Output the [x, y] coordinate of the center of the cell containing the given text.  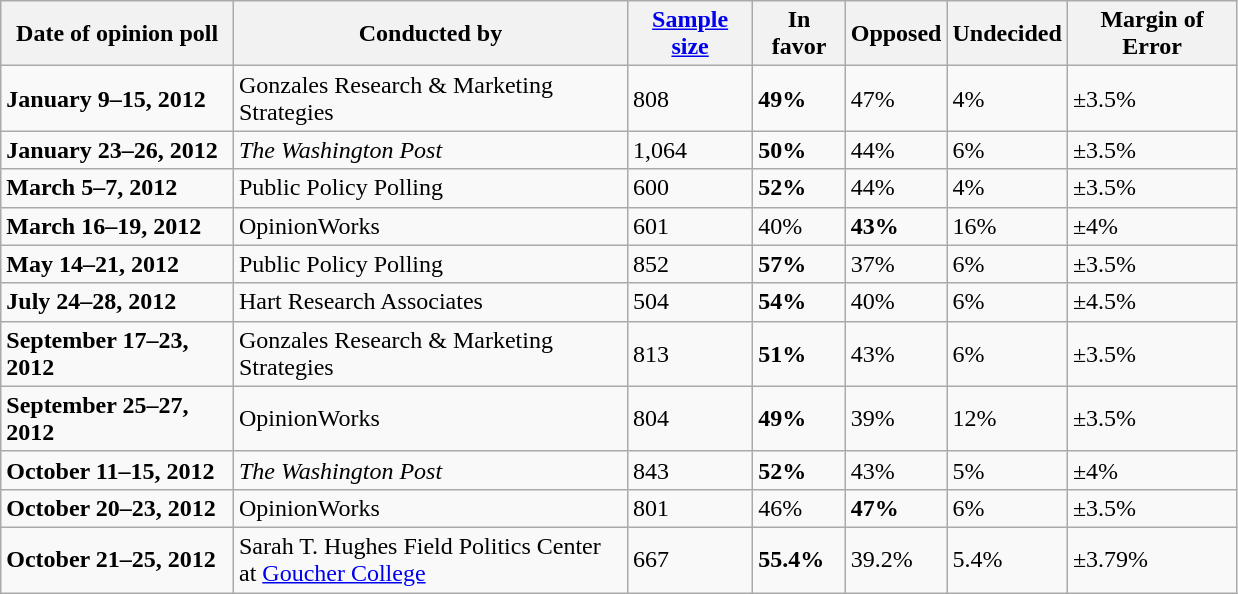
801 [690, 508]
12% [1007, 418]
September 17–23, 2012 [118, 354]
5.4% [1007, 560]
Hart Research Associates [430, 302]
Margin of Error [1152, 34]
51% [799, 354]
600 [690, 188]
January 23–26, 2012 [118, 150]
55.4% [799, 560]
Sarah T. Hughes Field Politics Center at Goucher College [430, 560]
804 [690, 418]
16% [1007, 226]
±3.79% [1152, 560]
October 21–25, 2012 [118, 560]
Conducted by [430, 34]
Sample size [690, 34]
October 11–15, 2012 [118, 470]
813 [690, 354]
January 9–15, 2012 [118, 98]
808 [690, 98]
Undecided [1007, 34]
March 16–19, 2012 [118, 226]
39.2% [896, 560]
September 25–27, 2012 [118, 418]
601 [690, 226]
46% [799, 508]
May 14–21, 2012 [118, 264]
50% [799, 150]
504 [690, 302]
667 [690, 560]
39% [896, 418]
57% [799, 264]
843 [690, 470]
In favor [799, 34]
852 [690, 264]
March 5–7, 2012 [118, 188]
Opposed [896, 34]
Date of opinion poll [118, 34]
October 20–23, 2012 [118, 508]
1,064 [690, 150]
37% [896, 264]
5% [1007, 470]
±4.5% [1152, 302]
54% [799, 302]
July 24–28, 2012 [118, 302]
